For the text-containing cell, return its midpoint in [X, Y] coordinate format. 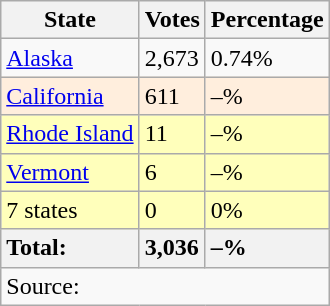
Alaska [70, 58]
Source: [165, 286]
3,036 [172, 248]
Total: [70, 248]
Rhode Island [70, 134]
11 [172, 134]
Votes [172, 20]
0.74% [267, 58]
California [70, 96]
0% [267, 210]
Percentage [267, 20]
7 states [70, 210]
2,673 [172, 58]
611 [172, 96]
Vermont [70, 172]
State [70, 20]
6 [172, 172]
0 [172, 210]
